Detect which cell encompasses the target text, then output its [x, y] center coordinate. 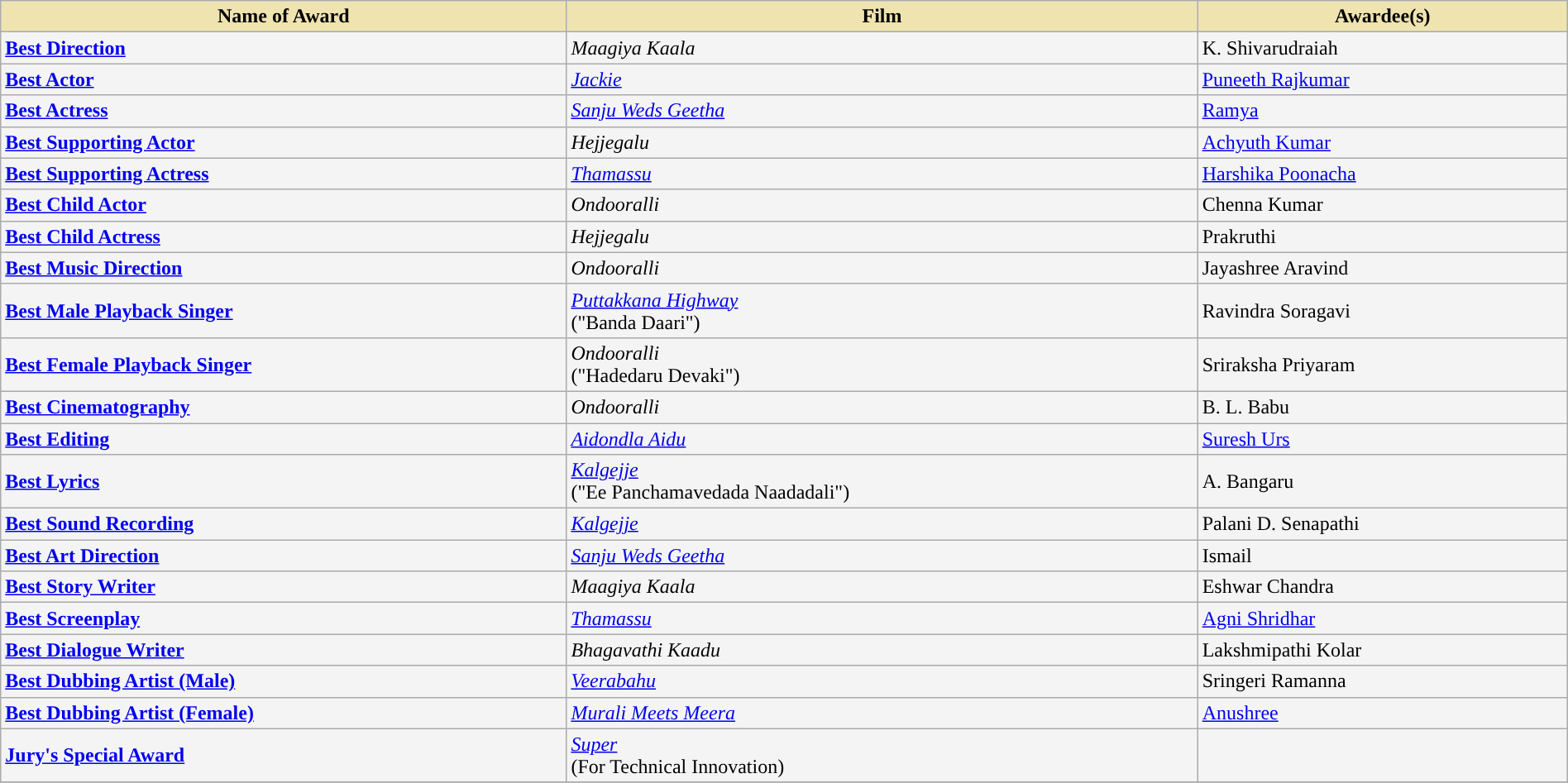
Awardee(s) [1383, 17]
Ondooralli("Hadedaru Devaki") [882, 364]
Best Dubbing Artist (Female) [284, 713]
A. Bangaru [1383, 481]
Best Dialogue Writer [284, 650]
Suresh Urs [1383, 439]
Bhagavathi Kaadu [882, 650]
Best Direction [284, 48]
Prakruthi [1383, 236]
Harshika Poonacha [1383, 174]
Name of Award [284, 17]
Film [882, 17]
Lakshmipathi Kolar [1383, 650]
Jackie [882, 79]
Best Editing [284, 439]
Best Dubbing Artist (Male) [284, 681]
Sringeri Ramanna [1383, 681]
Best Supporting Actress [284, 174]
Best Child Actor [284, 205]
Ramya [1383, 111]
Best Child Actress [284, 236]
Anushree [1383, 713]
Best Screenplay [284, 618]
Jayashree Aravind [1383, 268]
Best Lyrics [284, 481]
Super(For Technical Innovation) [882, 756]
Agni Shridhar [1383, 618]
Best Sound Recording [284, 524]
Chenna Kumar [1383, 205]
Puttakkana Highway("Banda Daari") [882, 311]
Best Supporting Actor [284, 142]
Murali Meets Meera [882, 713]
Best Actor [284, 79]
Palani D. Senapathi [1383, 524]
Best Art Direction [284, 556]
Kalgejje [882, 524]
Ravindra Soragavi [1383, 311]
Best Male Playback Singer [284, 311]
Best Cinematography [284, 407]
Sriraksha Priyaram [1383, 364]
Eshwar Chandra [1383, 587]
Ismail [1383, 556]
Best Music Direction [284, 268]
Best Female Playback Singer [284, 364]
Achyuth Kumar [1383, 142]
K. Shivarudraiah [1383, 48]
Veerabahu [882, 681]
Puneeth Rajkumar [1383, 79]
Kalgejje("Ee Panchamavedada Naadadali") [882, 481]
Best Actress [284, 111]
B. L. Babu [1383, 407]
Jury's Special Award [284, 756]
Aidondla Aidu [882, 439]
Best Story Writer [284, 587]
